Provide the [x, y] coordinate of the cell's center where the given text is located.  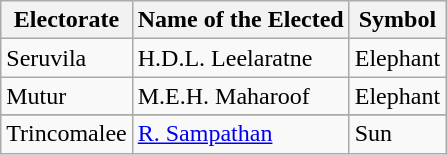
Symbol [397, 20]
Electorate [66, 20]
R. Sampathan [240, 134]
Name of the Elected [240, 20]
M.E.H. Maharoof [240, 96]
Sun [397, 134]
Trincomalee [66, 134]
Mutur [66, 96]
Seruvila [66, 58]
H.D.L. Leelaratne [240, 58]
